Search for the cell housing the specified text and yield its (X, Y) center coordinate. 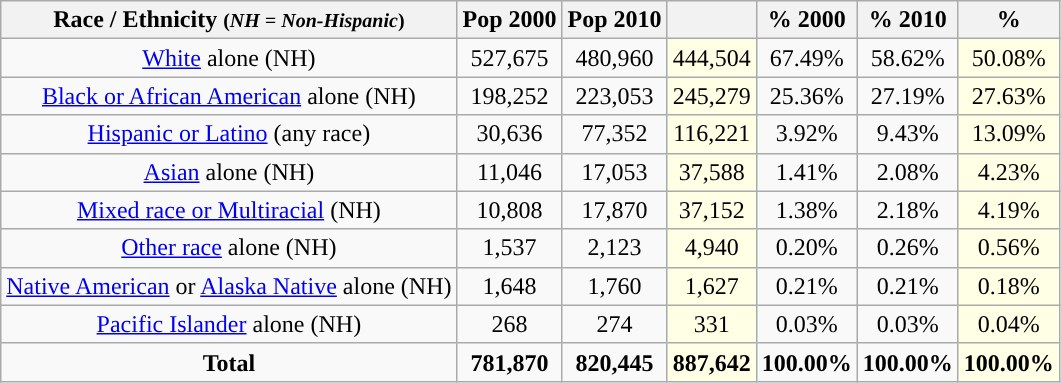
887,642 (712, 362)
4,940 (712, 248)
Other race alone (NH) (229, 248)
13.09% (1008, 134)
Mixed race or Multiracial (NH) (229, 210)
116,221 (712, 134)
820,445 (614, 362)
2.18% (908, 210)
Pacific Islander alone (NH) (229, 324)
% (1008, 20)
268 (510, 324)
11,046 (510, 172)
1.41% (806, 172)
223,053 (614, 96)
0.56% (1008, 248)
17,053 (614, 172)
0.18% (1008, 286)
% 2010 (908, 20)
1,648 (510, 286)
50.08% (1008, 58)
Black or African American alone (NH) (229, 96)
2,123 (614, 248)
58.62% (908, 58)
77,352 (614, 134)
Race / Ethnicity (NH = Non-Hispanic) (229, 20)
37,588 (712, 172)
30,636 (510, 134)
0.04% (1008, 324)
1.38% (806, 210)
1,537 (510, 248)
Pop 2010 (614, 20)
0.20% (806, 248)
10,808 (510, 210)
4.19% (1008, 210)
27.19% (908, 96)
3.92% (806, 134)
480,960 (614, 58)
27.63% (1008, 96)
25.36% (806, 96)
1,627 (712, 286)
527,675 (510, 58)
Native American or Alaska Native alone (NH) (229, 286)
37,152 (712, 210)
Asian alone (NH) (229, 172)
9.43% (908, 134)
Pop 2000 (510, 20)
% 2000 (806, 20)
4.23% (1008, 172)
17,870 (614, 210)
274 (614, 324)
0.26% (908, 248)
Total (229, 362)
67.49% (806, 58)
444,504 (712, 58)
198,252 (510, 96)
781,870 (510, 362)
White alone (NH) (229, 58)
331 (712, 324)
245,279 (712, 96)
1,760 (614, 286)
Hispanic or Latino (any race) (229, 134)
2.08% (908, 172)
